Find where the given text appears and provide that cell's center as [x, y] coordinate. 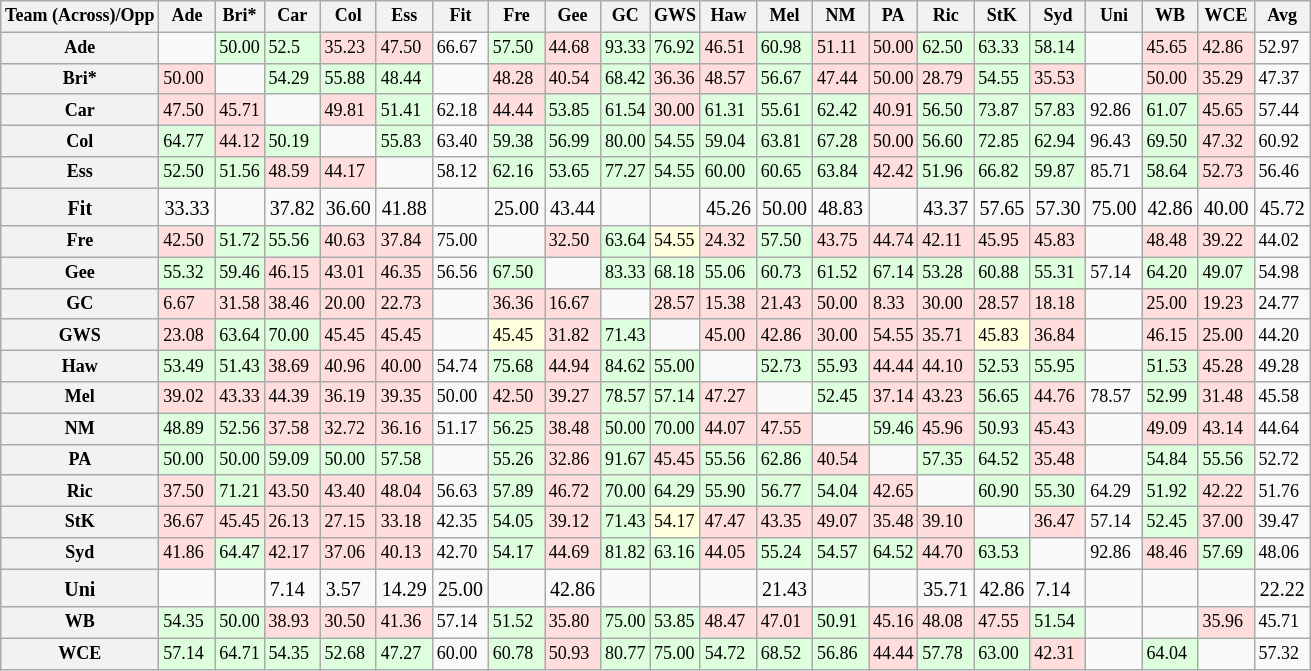
14.29 [404, 588]
45.96 [946, 428]
63.81 [784, 140]
57.83 [1058, 110]
45.58 [1282, 398]
24.32 [728, 242]
63.00 [1002, 654]
60.92 [1282, 140]
33.18 [404, 522]
24.77 [1282, 304]
51.56 [240, 172]
37.14 [894, 398]
42.65 [894, 490]
44.68 [572, 48]
84.62 [626, 366]
43.33 [240, 398]
40.63 [348, 242]
57.89 [516, 490]
49.81 [348, 110]
54.57 [841, 554]
50.19 [292, 140]
47.32 [1226, 140]
56.46 [1282, 172]
52.72 [1282, 460]
55.90 [728, 490]
44.74 [894, 242]
55.95 [1058, 366]
3.57 [348, 588]
38.48 [572, 428]
39.10 [946, 522]
40.13 [404, 554]
69.50 [1170, 140]
45.16 [894, 622]
46.51 [728, 48]
62.16 [516, 172]
41.36 [404, 622]
60.98 [784, 48]
55.24 [784, 554]
56.86 [841, 654]
15.38 [728, 304]
37.06 [348, 554]
57.44 [1282, 110]
51.53 [1170, 366]
46.35 [404, 272]
44.64 [1282, 428]
44.12 [240, 140]
43.50 [292, 490]
52.99 [1170, 398]
45.43 [1058, 428]
55.83 [404, 140]
40.91 [894, 110]
59.87 [1058, 172]
48.46 [1170, 554]
55.32 [187, 272]
43.37 [946, 207]
60.73 [784, 272]
64.47 [240, 554]
58.64 [1170, 172]
52.97 [1282, 48]
63.33 [1002, 48]
55.88 [348, 78]
54.72 [728, 654]
41.88 [404, 207]
27.15 [348, 522]
62.18 [460, 110]
22.73 [404, 304]
56.67 [784, 78]
48.57 [728, 78]
57.58 [404, 460]
73.87 [1002, 110]
18.18 [1058, 304]
68.18 [676, 272]
45.26 [728, 207]
44.76 [1058, 398]
55.61 [784, 110]
53.65 [572, 172]
60.90 [1002, 490]
43.75 [841, 242]
56.56 [460, 272]
61.54 [626, 110]
50.91 [841, 622]
45.28 [1226, 366]
56.63 [460, 490]
55.06 [728, 272]
37.00 [1226, 522]
52.56 [240, 428]
44.05 [728, 554]
43.35 [784, 522]
32.72 [348, 428]
55.26 [516, 460]
39.12 [572, 522]
51.52 [516, 622]
53.49 [187, 366]
42.17 [292, 554]
57.32 [1282, 654]
37.82 [292, 207]
52.50 [187, 172]
56.50 [946, 110]
32.50 [572, 242]
36.84 [1058, 334]
37.58 [292, 428]
60.88 [1002, 272]
16.67 [572, 304]
66.82 [1002, 172]
38.93 [292, 622]
63.16 [676, 554]
80.77 [626, 654]
39.02 [187, 398]
91.67 [626, 460]
54.05 [516, 522]
35.80 [572, 622]
51.96 [946, 172]
63.53 [1002, 554]
31.82 [572, 334]
64.77 [187, 140]
32.86 [572, 460]
44.07 [728, 428]
23.08 [187, 334]
56.77 [784, 490]
8.33 [894, 304]
56.65 [1002, 398]
52.5 [292, 48]
42.11 [946, 242]
59.38 [516, 140]
42.22 [1226, 490]
47.37 [1282, 78]
42.42 [894, 172]
93.33 [626, 48]
67.50 [516, 272]
42.70 [460, 554]
67.14 [894, 272]
51.54 [1058, 622]
62.42 [841, 110]
54.04 [841, 490]
39.22 [1226, 242]
36.19 [348, 398]
57.78 [946, 654]
55.30 [1058, 490]
39.35 [404, 398]
31.48 [1226, 398]
63.84 [841, 172]
85.71 [1114, 172]
40.96 [348, 366]
63.40 [460, 140]
45.72 [1282, 207]
42.35 [460, 522]
48.83 [841, 207]
56.25 [516, 428]
38.69 [292, 366]
33.33 [187, 207]
58.14 [1058, 48]
47.47 [728, 522]
42.31 [1058, 654]
44.20 [1282, 334]
51.76 [1282, 490]
26.13 [292, 522]
51.43 [240, 366]
48.44 [404, 78]
54.74 [460, 366]
Team (Across)/Opp [80, 16]
43.01 [348, 272]
47.44 [841, 78]
49.28 [1282, 366]
45.00 [728, 334]
67.28 [841, 140]
43.14 [1226, 428]
62.50 [946, 48]
57.30 [1058, 207]
77.27 [626, 172]
48.48 [1170, 242]
44.02 [1282, 242]
44.10 [946, 366]
64.71 [240, 654]
55.00 [676, 366]
64.20 [1170, 272]
36.67 [187, 522]
51.72 [240, 242]
54.29 [292, 78]
59.09 [292, 460]
56.99 [572, 140]
75.68 [516, 366]
59.04 [728, 140]
54.98 [1282, 272]
48.04 [404, 490]
43.23 [946, 398]
46.72 [572, 490]
35.29 [1226, 78]
66.67 [460, 48]
55.31 [1058, 272]
55.93 [841, 366]
80.00 [626, 140]
76.92 [676, 48]
48.28 [516, 78]
48.06 [1282, 554]
37.50 [187, 490]
35.53 [1058, 78]
48.08 [946, 622]
68.52 [784, 654]
30.50 [348, 622]
96.43 [1114, 140]
6.67 [187, 304]
51.41 [404, 110]
44.39 [292, 398]
53.28 [946, 272]
44.70 [946, 554]
61.52 [841, 272]
60.65 [784, 172]
62.86 [784, 460]
44.69 [572, 554]
48.47 [728, 622]
28.79 [946, 78]
61.31 [728, 110]
52.53 [1002, 366]
57.35 [946, 460]
19.23 [1226, 304]
61.07 [1170, 110]
51.17 [460, 428]
64.04 [1170, 654]
83.33 [626, 272]
41.86 [187, 554]
39.47 [1282, 522]
45.95 [1002, 242]
48.89 [187, 428]
68.42 [626, 78]
62.94 [1058, 140]
44.94 [572, 366]
35.23 [348, 48]
44.17 [348, 172]
54.84 [1170, 460]
57.69 [1226, 554]
52.68 [348, 654]
39.27 [572, 398]
22.22 [1282, 588]
38.46 [292, 304]
51.11 [841, 48]
43.40 [348, 490]
47.01 [784, 622]
57.65 [1002, 207]
36.60 [348, 207]
43.44 [572, 207]
35.96 [1226, 622]
37.84 [404, 242]
48.59 [292, 172]
49.09 [1170, 428]
36.47 [1058, 522]
36.16 [404, 428]
51.92 [1170, 490]
72.85 [1002, 140]
20.00 [348, 304]
58.12 [460, 172]
31.58 [240, 304]
81.82 [626, 554]
71.21 [240, 490]
Avg [1282, 16]
56.60 [946, 140]
60.78 [516, 654]
